Search for the cell housing the specified text and yield its [X, Y] center coordinate. 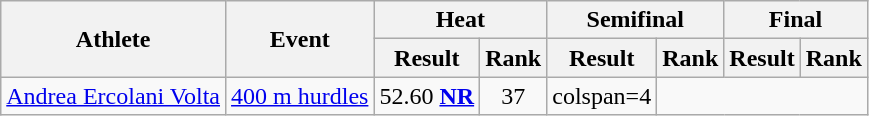
37 [514, 96]
400 m hurdles [300, 96]
Andrea Ercolani Volta [114, 96]
Athlete [114, 39]
Heat [460, 20]
Semifinal [636, 20]
colspan=4 [602, 96]
Final [796, 20]
52.60 NR [427, 96]
Event [300, 39]
